Pinpoint the cell where the given text exists, returning its [X, Y] midpoint coordinate. 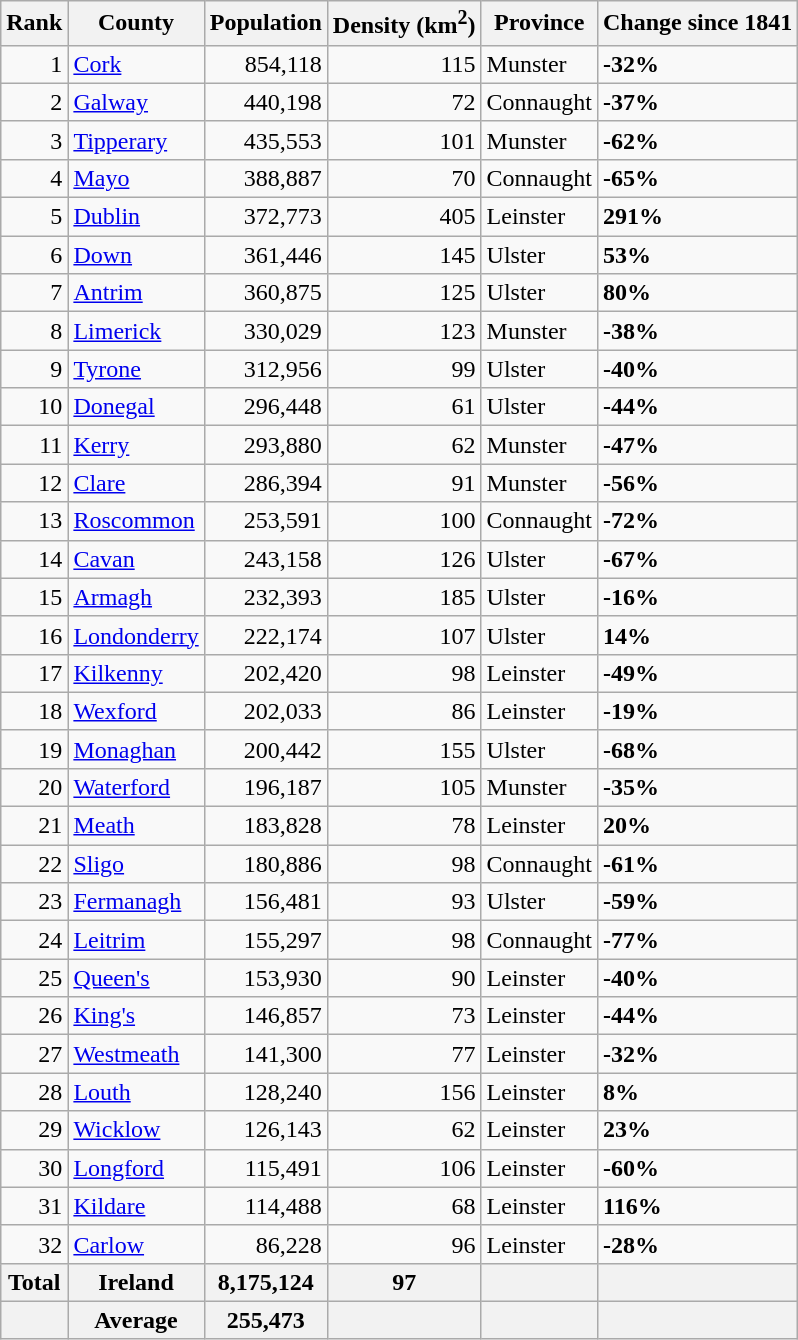
Louth [136, 1092]
Clare [136, 483]
Donegal [136, 407]
Cork [136, 64]
19 [34, 749]
8% [697, 1092]
146,857 [266, 1016]
99 [404, 369]
7 [34, 293]
107 [404, 635]
196,187 [266, 787]
-38% [697, 331]
Down [136, 255]
155,297 [266, 940]
106 [404, 1168]
8 [34, 331]
28 [34, 1092]
78 [404, 826]
-65% [697, 178]
Fermanagh [136, 902]
23% [697, 1130]
243,158 [266, 559]
Wicklow [136, 1130]
68 [404, 1206]
31 [34, 1206]
32 [34, 1244]
253,591 [266, 521]
-59% [697, 902]
5 [34, 217]
96 [404, 1244]
3 [34, 140]
202,420 [266, 673]
-62% [697, 140]
200,442 [266, 749]
-37% [697, 102]
-49% [697, 673]
Antrim [136, 293]
-72% [697, 521]
Limerick [136, 331]
25 [34, 978]
296,448 [266, 407]
Armagh [136, 597]
-61% [697, 864]
Change since 1841 [697, 24]
255,473 [266, 1320]
Waterford [136, 787]
232,393 [266, 597]
Wexford [136, 711]
361,446 [266, 255]
61 [404, 407]
Population [266, 24]
100 [404, 521]
115,491 [266, 1168]
90 [404, 978]
Rank [34, 24]
145 [404, 255]
15 [34, 597]
73 [404, 1016]
-16% [697, 597]
-28% [697, 1244]
29 [34, 1130]
King's [136, 1016]
114,488 [266, 1206]
Average [136, 1320]
Kildare [136, 1206]
16 [34, 635]
126 [404, 559]
13 [34, 521]
-60% [697, 1168]
125 [404, 293]
Cavan [136, 559]
-77% [697, 940]
Leitrim [136, 940]
293,880 [266, 445]
330,029 [266, 331]
156,481 [266, 902]
185 [404, 597]
116% [697, 1206]
21 [34, 826]
Province [539, 24]
30 [34, 1168]
10 [34, 407]
20 [34, 787]
Londonderry [136, 635]
12 [34, 483]
9 [34, 369]
Meath [136, 826]
440,198 [266, 102]
97 [404, 1282]
435,553 [266, 140]
388,887 [266, 178]
854,118 [266, 64]
222,174 [266, 635]
-56% [697, 483]
26 [34, 1016]
Ireland [136, 1282]
312,956 [266, 369]
27 [34, 1054]
86 [404, 711]
156 [404, 1092]
Dublin [136, 217]
115 [404, 64]
Mayo [136, 178]
24 [34, 940]
Sligo [136, 864]
53% [697, 255]
291% [697, 217]
101 [404, 140]
91 [404, 483]
Queen's [136, 978]
Carlow [136, 1244]
123 [404, 331]
153,930 [266, 978]
Kilkenny [136, 673]
2 [34, 102]
405 [404, 217]
22 [34, 864]
14 [34, 559]
23 [34, 902]
80% [697, 293]
8,175,124 [266, 1282]
72 [404, 102]
70 [404, 178]
Tipperary [136, 140]
105 [404, 787]
County [136, 24]
141,300 [266, 1054]
Galway [136, 102]
11 [34, 445]
-47% [697, 445]
1 [34, 64]
-19% [697, 711]
-35% [697, 787]
17 [34, 673]
180,886 [266, 864]
155 [404, 749]
Longford [136, 1168]
-67% [697, 559]
286,394 [266, 483]
Kerry [136, 445]
6 [34, 255]
-68% [697, 749]
372,773 [266, 217]
128,240 [266, 1092]
Monaghan [136, 749]
Tyrone [136, 369]
14% [697, 635]
93 [404, 902]
18 [34, 711]
Density (km2) [404, 24]
126,143 [266, 1130]
202,033 [266, 711]
Roscommon [136, 521]
20% [697, 826]
86,228 [266, 1244]
Westmeath [136, 1054]
4 [34, 178]
77 [404, 1054]
Total [34, 1282]
183,828 [266, 826]
360,875 [266, 293]
